Extract the (x, y) coordinate from the center of the cell holding the provided text.  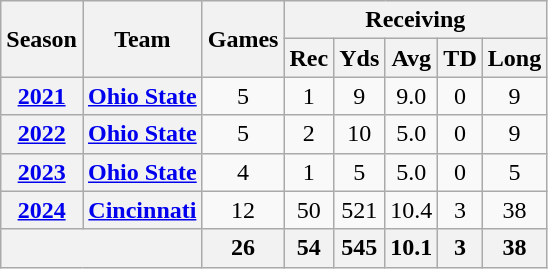
54 (309, 248)
545 (360, 248)
Team (142, 39)
Season (42, 39)
TD (460, 58)
Avg (412, 58)
Yds (360, 58)
Games (243, 39)
9.0 (412, 96)
50 (309, 210)
2023 (42, 172)
10.4 (412, 210)
10 (360, 134)
Cincinnati (142, 210)
2 (309, 134)
Receiving (416, 20)
Rec (309, 58)
10.1 (412, 248)
521 (360, 210)
2022 (42, 134)
4 (243, 172)
2021 (42, 96)
12 (243, 210)
2024 (42, 210)
Long (514, 58)
26 (243, 248)
